Scan for the cell matching the given text and deliver its [x, y] coordinate at center. 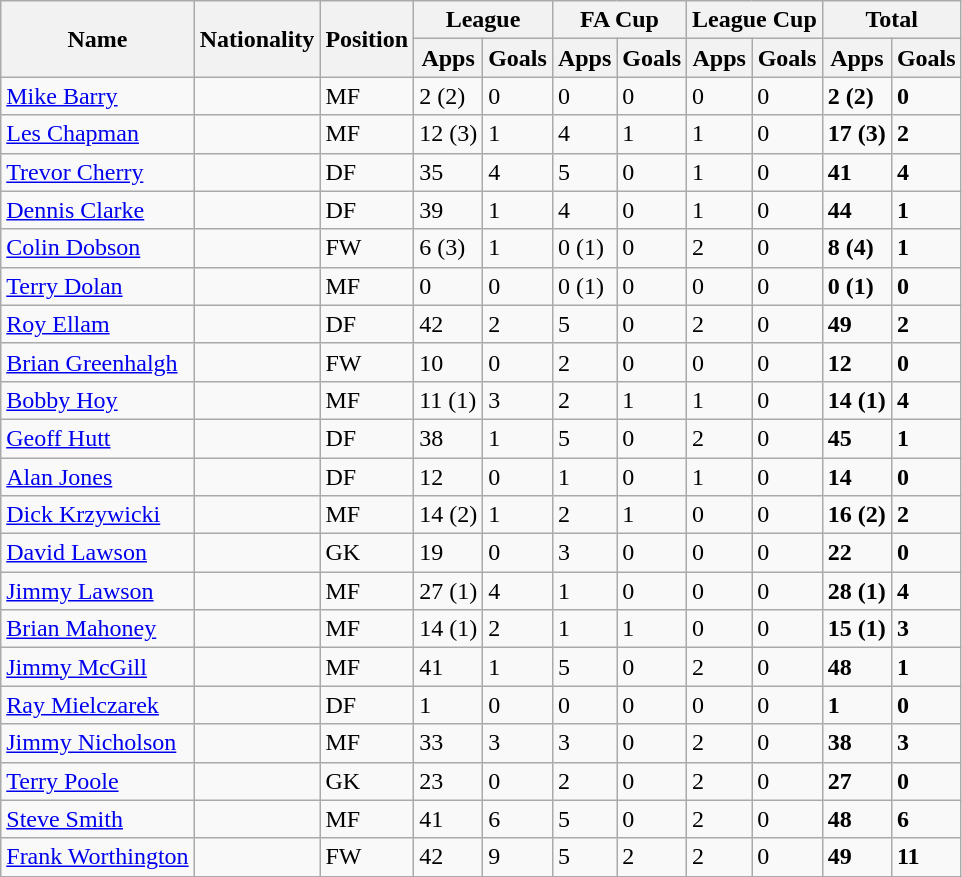
League Cup [755, 20]
27 [856, 781]
45 [856, 438]
17 (3) [856, 134]
Terry Poole [98, 781]
Les Chapman [98, 134]
12 (3) [448, 134]
19 [448, 553]
League [484, 20]
Dick Krzywicki [98, 515]
Ray Mielczarek [98, 705]
27 (1) [448, 591]
Frank Worthington [98, 857]
Brian Greenhalgh [98, 362]
10 [448, 362]
Nationality [257, 39]
Terry Dolan [98, 286]
Colin Dobson [98, 248]
Jimmy Lawson [98, 591]
28 (1) [856, 591]
Alan Jones [98, 477]
Name [98, 39]
FA Cup [619, 20]
Geoff Hutt [98, 438]
22 [856, 553]
23 [448, 781]
Mike Barry [98, 96]
6 (3) [448, 248]
Trevor Cherry [98, 172]
35 [448, 172]
David Lawson [98, 553]
8 (4) [856, 248]
14 (2) [448, 515]
44 [856, 210]
11 (1) [448, 400]
15 (1) [856, 629]
Position [367, 39]
Brian Mahoney [98, 629]
14 [856, 477]
Jimmy McGill [98, 667]
16 (2) [856, 515]
Steve Smith [98, 819]
Total [892, 20]
Bobby Hoy [98, 400]
Jimmy Nicholson [98, 743]
Roy Ellam [98, 324]
11 [926, 857]
39 [448, 210]
33 [448, 743]
9 [518, 857]
Dennis Clarke [98, 210]
